Return the (X, Y) coordinate for the center point of the cell that contains the specified text.  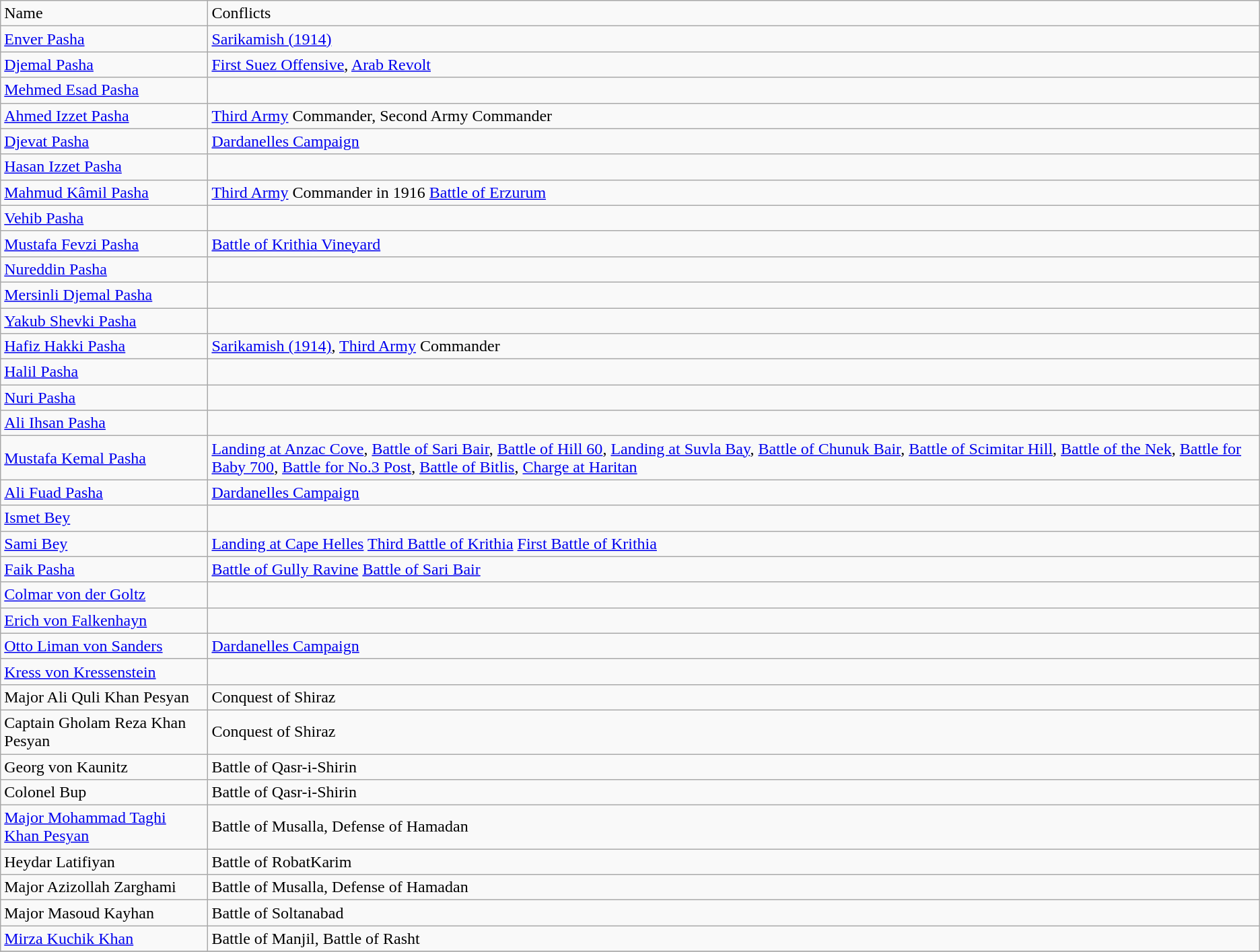
Djevat Pasha (104, 141)
Mustafa Kemal Pasha (104, 457)
Captain Gholam Reza Khan Pesyan (104, 732)
Major Mohammad Taghi Khan Pesyan (104, 828)
Nuri Pasha (104, 398)
Landing at Cape Helles Third Battle of Krithia First Battle of Krithia (734, 544)
Halil Pasha (104, 372)
Sarikamish (1914), Third Army Commander (734, 346)
Major Azizollah Zarghami (104, 887)
Sarikamish (1914) (734, 39)
Name (104, 13)
Hasan Izzet Pasha (104, 167)
Yakub Shevki Pasha (104, 321)
Enver Pasha (104, 39)
Erich von Falkenhayn (104, 620)
Battle of RobatKarim (734, 862)
Mehmed Esad Pasha (104, 90)
Third Army Commander, Second Army Commander (734, 116)
Battle of Gully Ravine Battle of Sari Bair (734, 569)
Mersinli Djemal Pasha (104, 295)
Ali Ihsan Pasha (104, 423)
Kress von Kressenstein (104, 671)
First Suez Offensive, Arab Revolt (734, 65)
Major Ali Quli Khan Pesyan (104, 697)
Conflicts (734, 13)
Otto Liman von Sanders (104, 646)
Georg von Kaunitz (104, 766)
Battle of Manjil, Battle of Rasht (734, 939)
Mahmud Kâmil Pasha (104, 192)
Mirza Kuchik Khan (104, 939)
Heydar Latifiyan (104, 862)
Djemal Pasha (104, 65)
Hafiz Hakki Pasha (104, 346)
Nureddin Pasha (104, 269)
Ali Fuad Pasha (104, 492)
Third Army Commander in 1916 Battle of Erzurum (734, 192)
Ahmed Izzet Pasha (104, 116)
Battle of Soltanabad (734, 913)
Vehib Pasha (104, 218)
Battle of Krithia Vineyard (734, 244)
Colonel Bup (104, 793)
Colmar von der Goltz (104, 595)
Ismet Bey (104, 518)
Faik Pasha (104, 569)
Mustafa Fevzi Pasha (104, 244)
Major Masoud Kayhan (104, 913)
Sami Bey (104, 544)
